Return the (X, Y) coordinate for the center point of the cell that contains the specified text.  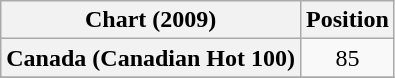
85 (348, 58)
Canada (Canadian Hot 100) (151, 58)
Position (348, 20)
Chart (2009) (151, 20)
